Identify which cell holds the provided text, then report its [x, y] central coordinate. 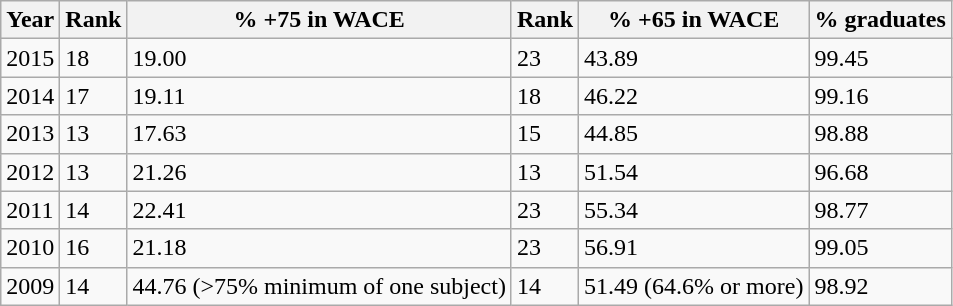
51.49 (64.6% or more) [694, 286]
2011 [30, 210]
21.26 [320, 172]
19.11 [320, 96]
98.92 [880, 286]
2010 [30, 248]
55.34 [694, 210]
96.68 [880, 172]
51.54 [694, 172]
56.91 [694, 248]
% +65 in WACE [694, 20]
98.77 [880, 210]
99.05 [880, 248]
2012 [30, 172]
% +75 in WACE [320, 20]
99.45 [880, 58]
22.41 [320, 210]
2009 [30, 286]
17 [94, 96]
46.22 [694, 96]
15 [544, 134]
44.76 (>75% minimum of one subject) [320, 286]
98.88 [880, 134]
21.18 [320, 248]
44.85 [694, 134]
19.00 [320, 58]
16 [94, 248]
2013 [30, 134]
2014 [30, 96]
43.89 [694, 58]
2015 [30, 58]
Year [30, 20]
99.16 [880, 96]
% graduates [880, 20]
17.63 [320, 134]
